For the text-containing cell, return its midpoint in (X, Y) coordinate format. 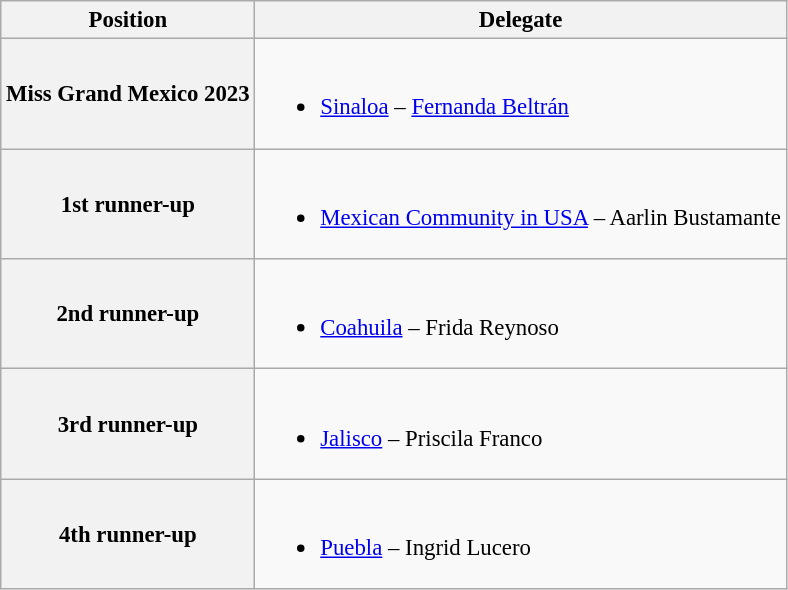
3rd runner-up (128, 424)
Coahuila – Frida Reynoso (520, 314)
Puebla – Ingrid Lucero (520, 534)
Miss Grand Mexico 2023 (128, 94)
Position (128, 20)
Sinaloa – Fernanda Beltrán (520, 94)
Jalisco – Priscila Franco (520, 424)
1st runner-up (128, 204)
2nd runner-up (128, 314)
Mexican Community in USA – Aarlin Bustamante (520, 204)
Delegate (520, 20)
4th runner-up (128, 534)
